Capture the cell that displays the provided text and extract its [X, Y] central coordinate. 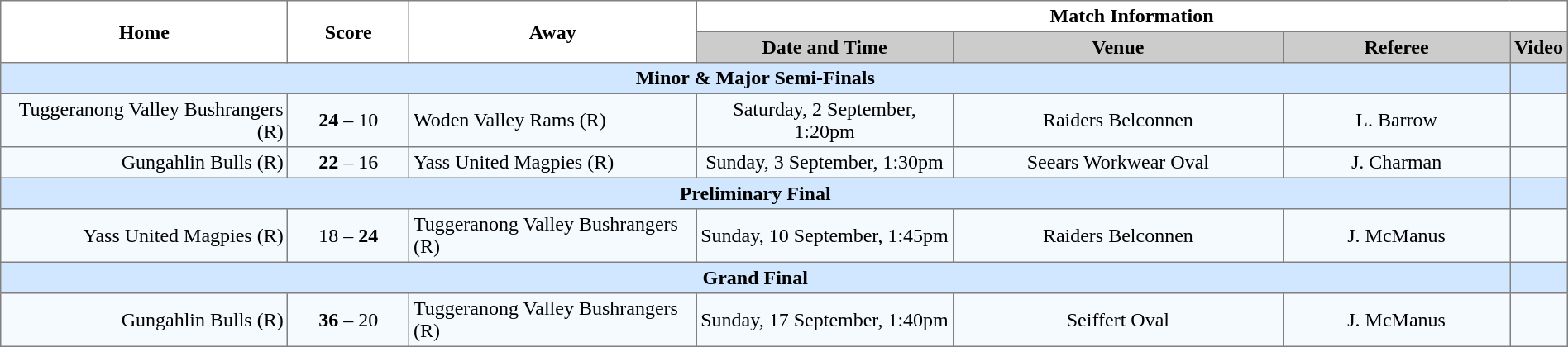
36 – 20 [349, 320]
Referee [1397, 47]
Sunday, 3 September, 1:30pm [825, 163]
Sunday, 17 September, 1:40pm [825, 320]
J. Charman [1397, 163]
18 – 24 [349, 235]
24 – 10 [349, 120]
Match Information [1131, 17]
L. Barrow [1397, 120]
Seiffert Oval [1118, 320]
Woden Valley Rams (R) [552, 120]
Sunday, 10 September, 1:45pm [825, 235]
Away [552, 31]
Minor & Major Semi-Finals [756, 78]
Home [144, 31]
Saturday, 2 September, 1:20pm [825, 120]
Score [349, 31]
Video [1539, 47]
22 – 16 [349, 163]
Venue [1118, 47]
Preliminary Final [756, 193]
Grand Final [756, 278]
Date and Time [825, 47]
Seears Workwear Oval [1118, 163]
